Determine the (x, y) coordinate at the center of the cell enclosing the given text.  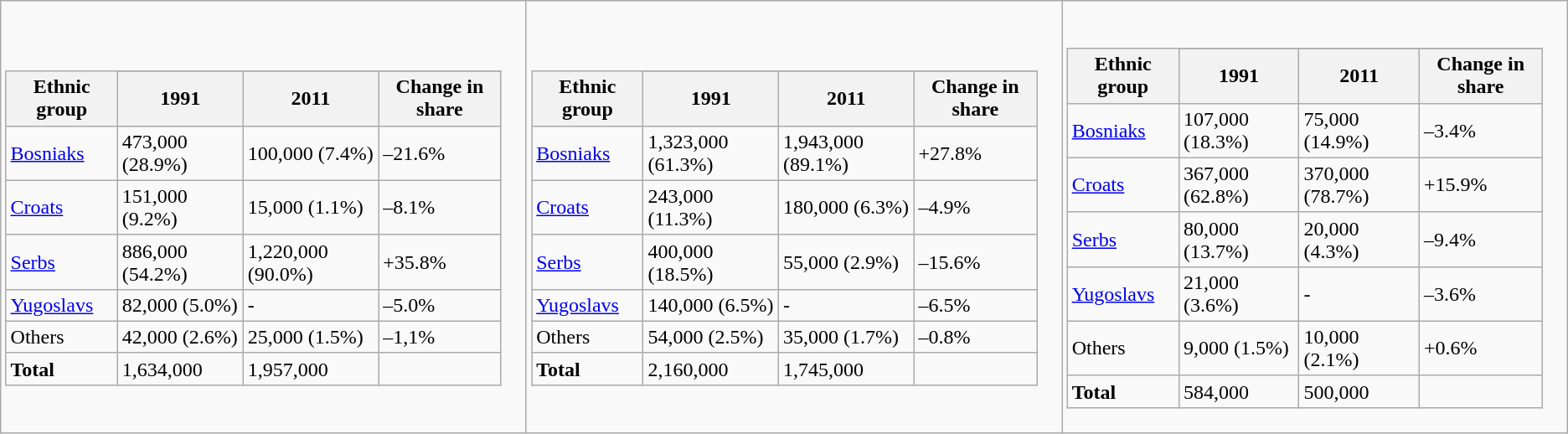
+35.8% (441, 261)
151,000 (9.2%) (180, 208)
–0.8% (975, 337)
584,000 (1239, 391)
+27.8% (975, 152)
1,220,000 (90.0%) (311, 261)
55,000 (2.9%) (846, 261)
1,323,000 (61.3%) (711, 152)
35,000 (1.7%) (846, 337)
–3.6% (1481, 293)
–4.9% (975, 208)
400,000 (18.5%) (711, 261)
–3.4% (1481, 131)
–6.5% (975, 305)
75,000 (14.9%) (1359, 131)
243,000 (11.3%) (711, 208)
42,000 (2.6%) (180, 337)
+0.6% (1481, 349)
25,000 (1.5%) (311, 337)
80,000 (13.7%) (1239, 240)
15,000 (1.1%) (311, 208)
1,957,000 (311, 369)
21,000 (3.6%) (1239, 293)
–15.6% (975, 261)
–9.4% (1481, 240)
140,000 (6.5%) (711, 305)
1,943,000 (89.1%) (846, 152)
–5.0% (441, 305)
180,000 (6.3%) (846, 208)
473,000 (28.9%) (180, 152)
–1,1% (441, 337)
82,000 (5.0%) (180, 305)
367,000 (62.8%) (1239, 184)
886,000 (54.2%) (180, 261)
1,745,000 (846, 369)
500,000 (1359, 391)
370,000 (78.7%) (1359, 184)
20,000 (4.3%) (1359, 240)
–8.1% (441, 208)
107,000 (18.3%) (1239, 131)
–21.6% (441, 152)
2,160,000 (711, 369)
100,000 (7.4%) (311, 152)
10,000 (2.1%) (1359, 349)
54,000 (2.5%) (711, 337)
+15.9% (1481, 184)
9,000 (1.5%) (1239, 349)
1,634,000 (180, 369)
